Extract the [X, Y] coordinate from the center of the cell holding the provided text.  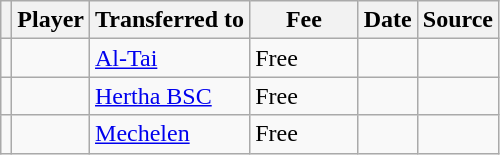
Fee [304, 20]
Date [388, 20]
Transferred to [170, 20]
Player [51, 20]
Mechelen [170, 134]
Hertha BSC [170, 96]
Source [458, 20]
Al-Tai [170, 58]
